Return [X, Y] of the center of cell containing provided text 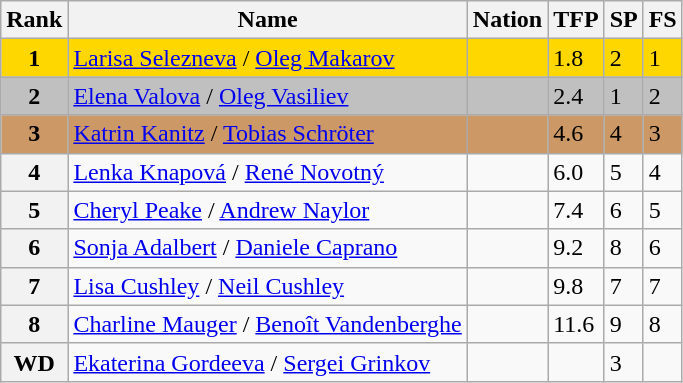
1.8 [576, 58]
4.6 [576, 134]
Katrin Kanitz / Tobias Schröter [268, 134]
Charline Mauger / Benoît Vandenberghe [268, 324]
Larisa Selezneva / Oleg Makarov [268, 58]
Name [268, 20]
11.6 [576, 324]
6.0 [576, 172]
TFP [576, 20]
Sonja Adalbert / Daniele Caprano [268, 248]
FS [662, 20]
Cheryl Peake / Andrew Naylor [268, 210]
Lenka Knapová / René Novotný [268, 172]
Elena Valova / Oleg Vasiliev [268, 96]
2.4 [576, 96]
Nation [507, 20]
9.2 [576, 248]
9.8 [576, 286]
Lisa Cushley / Neil Cushley [268, 286]
Rank [34, 20]
SP [624, 20]
7.4 [576, 210]
Ekaterina Gordeeva / Sergei Grinkov [268, 362]
9 [624, 324]
WD [34, 362]
